Find where the given text appears and provide that cell's center as [X, Y] coordinate. 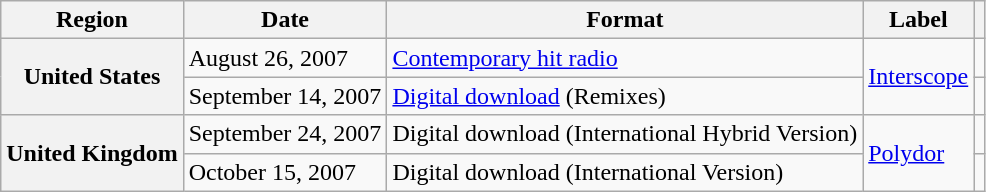
Digital download (Remixes) [625, 96]
Polydor [918, 153]
August 26, 2007 [285, 58]
Interscope [918, 77]
September 24, 2007 [285, 134]
Date [285, 20]
Label [918, 20]
United Kingdom [92, 153]
Digital download (International Hybrid Version) [625, 134]
September 14, 2007 [285, 96]
Contemporary hit radio [625, 58]
United States [92, 77]
October 15, 2007 [285, 172]
Format [625, 20]
Region [92, 20]
Digital download (International Version) [625, 172]
